Search for the cell housing the specified text and yield its [x, y] center coordinate. 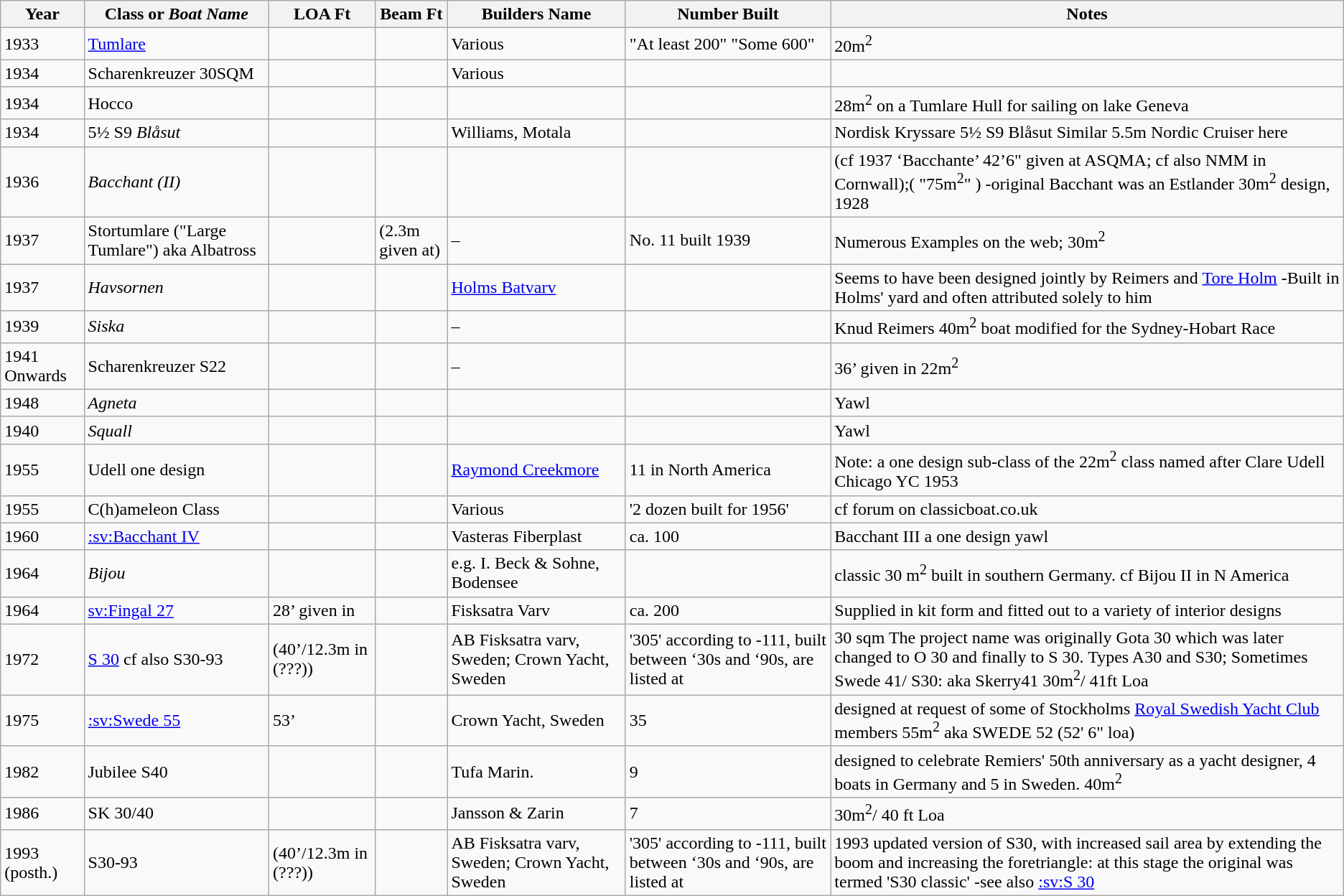
Jubilee S40 [177, 772]
S30-93 [177, 862]
Holms Batvarv [536, 287]
Udell one design [177, 470]
1972 [42, 659]
classic 30 m2 built in southern Germany. cf Bijou II in N America [1087, 573]
Crown Yacht, Sweden [536, 721]
1993 (posth.) [42, 862]
"At least 200" "Some 600" [728, 45]
1936 [42, 182]
:sv:Bacchant IV [177, 536]
ca. 200 [728, 610]
C(h)ameleon Class [177, 509]
Seems to have been designed jointly by Reimers and Tore Holm -Built in Holms' yard and often attributed solely to him [1087, 287]
53’ [322, 721]
Tumlare [177, 45]
Fisksatra Varv [536, 610]
Scharenkreuzer 30SQM [177, 73]
Hocco [177, 103]
SK 30/40 [177, 814]
1940 [42, 430]
cf forum on classicboat.co.uk [1087, 509]
e.g. I. Beck & Sohne, Bodensee [536, 573]
9 [728, 772]
Bijou [177, 573]
Bacchant III a one design yawl [1087, 536]
Havsornen [177, 287]
28m2 on a Tumlare Hull for sailing on lake Geneva [1087, 103]
ca. 100 [728, 536]
Nordisk Kryssare 5½ S9 Blåsut Similar 5.5m Nordic Cruiser here [1087, 133]
1960 [42, 536]
Year [42, 14]
Williams, Motala [536, 133]
1933 [42, 45]
designed to celebrate Remiers' 50th anniversary as a yacht designer, 4 boats in Germany and 5 in Sweden. 40m2 [1087, 772]
LOA Ft [322, 14]
1975 [42, 721]
Number Built [728, 14]
Siska [177, 327]
1982 [42, 772]
1948 [42, 403]
28’ given in [322, 610]
20m2 [1087, 45]
Squall [177, 430]
36’ given in 22m2 [1087, 366]
5½ S9 Blåsut [177, 133]
(cf 1937 ‘Bacchante’ 42’6" given at ASQMA; cf also NMM in Cornwall);( "75m2" ) -original Bacchant was an Estlander 30m2 design, 1928 [1087, 182]
Tufa Marin. [536, 772]
1939 [42, 327]
sv:Fingal 27 [177, 610]
Raymond Creekmore [536, 470]
Builders Name [536, 14]
Agneta [177, 403]
Knud Reimers 40m2 boat modified for the Sydney-Hobart Race [1087, 327]
Bacchant (II) [177, 182]
designed at request of some of Stockholms Royal Swedish Yacht Club members 55m2 aka SWEDE 52 (52' 6" loa) [1087, 721]
'2 dozen built for 1956' [728, 509]
30m2/ 40 ft Loa [1087, 814]
1986 [42, 814]
S 30 cf also S30-93 [177, 659]
Vasteras Fiberplast [536, 536]
11 in North America [728, 470]
Notes [1087, 14]
7 [728, 814]
Beam Ft [411, 14]
:sv:Swede 55 [177, 721]
Scharenkreuzer S22 [177, 366]
Class or Boat Name [177, 14]
(2.3m given at) [411, 241]
Note: a one design sub-class of the 22m2 class named after Clare Udell Chicago YC 1953 [1087, 470]
No. 11 built 1939 [728, 241]
Supplied in kit form and fitted out to a variety of interior designs [1087, 610]
Stortumlare ("Large Tumlare") aka Albatross [177, 241]
35 [728, 721]
1941 Onwards [42, 366]
Numerous Examples on the web; 30m2 [1087, 241]
Jansson & Zarin [536, 814]
